Pinpoint the cell where the given text exists, returning its (x, y) midpoint coordinate. 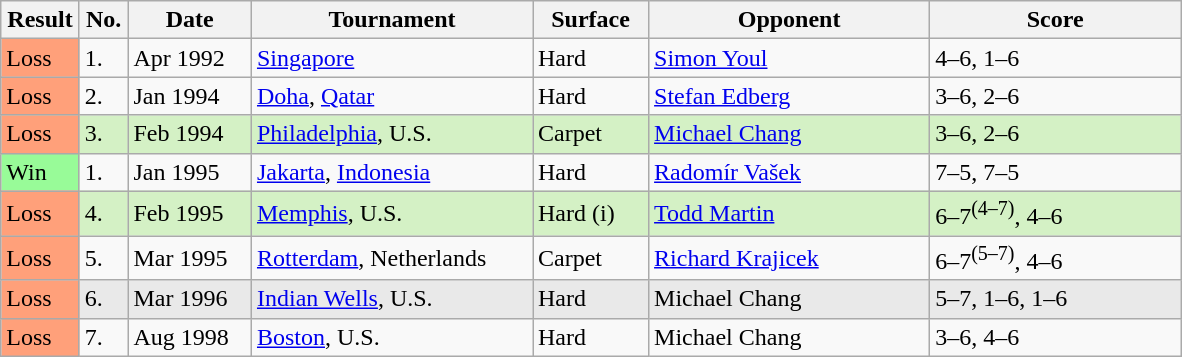
Jakarta, Indonesia (392, 172)
Aug 1998 (190, 337)
5–7, 1–6, 1–6 (1056, 299)
Rotterdam, Netherlands (392, 258)
Singapore (392, 58)
Opponent (790, 20)
Richard Krajicek (790, 258)
6. (104, 299)
Score (1056, 20)
6–7(4–7), 4–6 (1056, 214)
Jan 1995 (190, 172)
Stefan Edberg (790, 96)
Apr 1992 (190, 58)
Radomír Vašek (790, 172)
6–7(5–7), 4–6 (1056, 258)
Boston, U.S. (392, 337)
4. (104, 214)
Todd Martin (790, 214)
Result (40, 20)
3. (104, 134)
Hard (i) (590, 214)
Mar 1996 (190, 299)
Simon Youl (790, 58)
Memphis, U.S. (392, 214)
7–5, 7–5 (1056, 172)
Win (40, 172)
Feb 1995 (190, 214)
2. (104, 96)
4–6, 1–6 (1056, 58)
Indian Wells, U.S. (392, 299)
Jan 1994 (190, 96)
Mar 1995 (190, 258)
Surface (590, 20)
Feb 1994 (190, 134)
Doha, Qatar (392, 96)
7. (104, 337)
Tournament (392, 20)
No. (104, 20)
Date (190, 20)
Philadelphia, U.S. (392, 134)
3–6, 4–6 (1056, 337)
5. (104, 258)
